Provide the (x, y) coordinate of the cell's center where the given text is located.  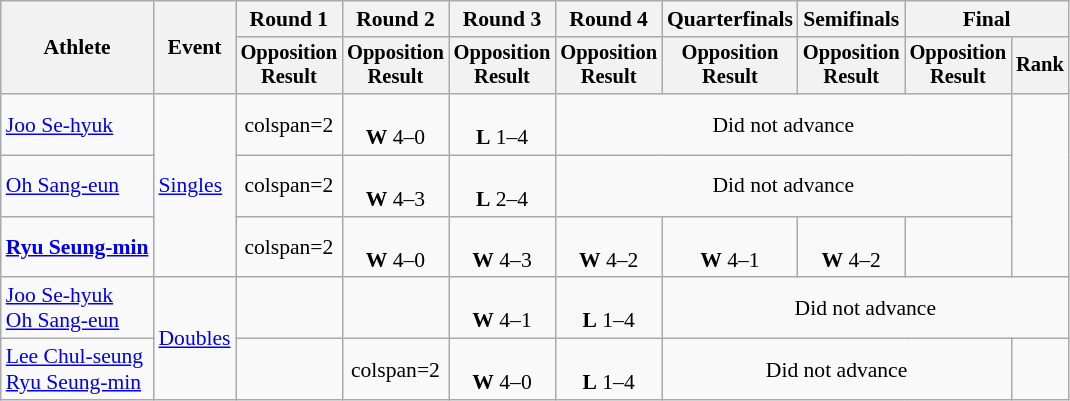
Rank (1040, 66)
Oh Sang-eun (78, 186)
Doubles (194, 339)
L 2–4 (502, 186)
Round 1 (290, 19)
Semifinals (852, 19)
Athlete (78, 48)
Round 4 (608, 19)
Event (194, 48)
Round 2 (396, 19)
Joo Se-hyuk (78, 124)
Round 3 (502, 19)
Lee Chul-seungRyu Seung-min (78, 370)
Joo Se-hyukOh Sang-eun (78, 308)
Final (987, 19)
Quarterfinals (730, 19)
Ryu Seung-min (78, 248)
Singles (194, 186)
